Determine the [x, y] coordinate at the center of the cell enclosing the given text.  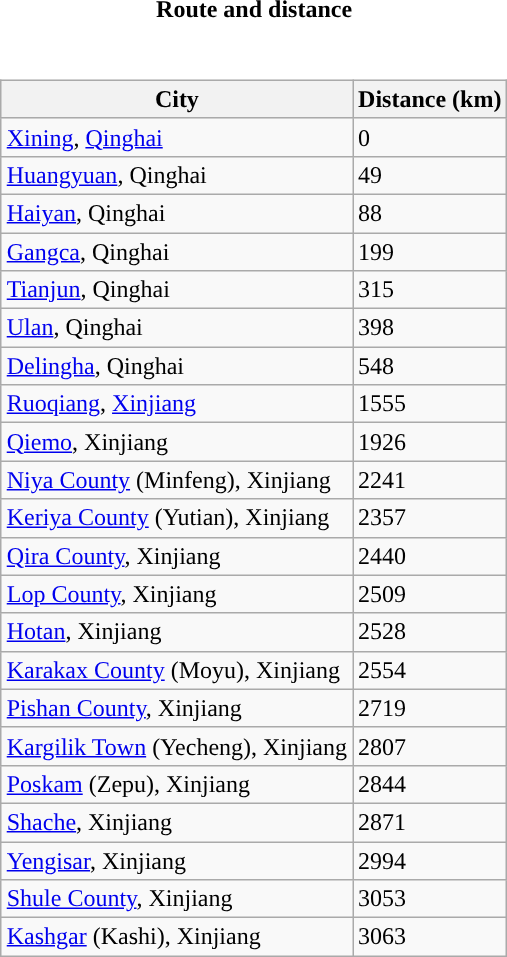
Huangyuan, Qinghai [176, 175]
Poskam (Zepu), Xinjiang [176, 784]
2357 [430, 518]
Tianjun, Qinghai [176, 290]
Gangca, Qinghai [176, 251]
548 [430, 366]
1555 [430, 404]
2844 [430, 784]
Shule County, Xinjiang [176, 899]
199 [430, 251]
0 [430, 137]
49 [430, 175]
1926 [430, 442]
Lop County, Xinjiang [176, 594]
City [176, 99]
2994 [430, 861]
2528 [430, 632]
Shache, Xinjiang [176, 822]
398 [430, 328]
2440 [430, 556]
Kashgar (Kashi), Xinjiang [176, 937]
Kargilik Town (Yecheng), Xinjiang [176, 746]
Ruoqiang, Xinjiang [176, 404]
2241 [430, 480]
2807 [430, 746]
2509 [430, 594]
2871 [430, 822]
Qira County, Xinjiang [176, 556]
Haiyan, Qinghai [176, 213]
Xining, Qinghai [176, 137]
88 [430, 213]
Pishan County, Xinjiang [176, 708]
Niya County (Minfeng), Xinjiang [176, 480]
2719 [430, 708]
Yengisar, Xinjiang [176, 861]
Keriya County (Yutian), Xinjiang [176, 518]
3063 [430, 937]
Karakax County (Moyu), Xinjiang [176, 670]
2554 [430, 670]
3053 [430, 899]
Ulan, Qinghai [176, 328]
Distance (km) [430, 99]
Qiemo, Xinjiang [176, 442]
315 [430, 290]
Hotan, Xinjiang [176, 632]
Delingha, Qinghai [176, 366]
